Extract the (x, y) coordinate from the center of the cell holding the provided text.  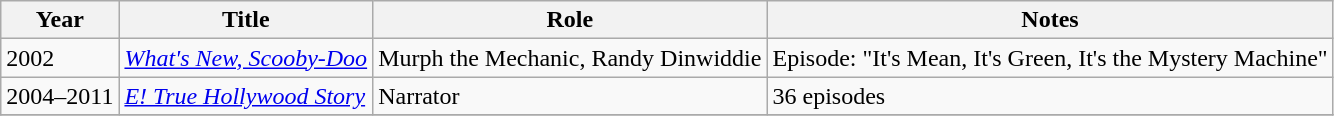
2004–2011 (60, 96)
Title (246, 20)
Year (60, 20)
Narrator (570, 96)
E! True Hollywood Story (246, 96)
Murph the Mechanic, Randy Dinwiddie (570, 58)
Episode: "It's Mean, It's Green, It's the Mystery Machine" (1050, 58)
What's New, Scooby-Doo (246, 58)
Notes (1050, 20)
36 episodes (1050, 96)
Role (570, 20)
2002 (60, 58)
